Detect which cell encompasses the target text, then output its [X, Y] center coordinate. 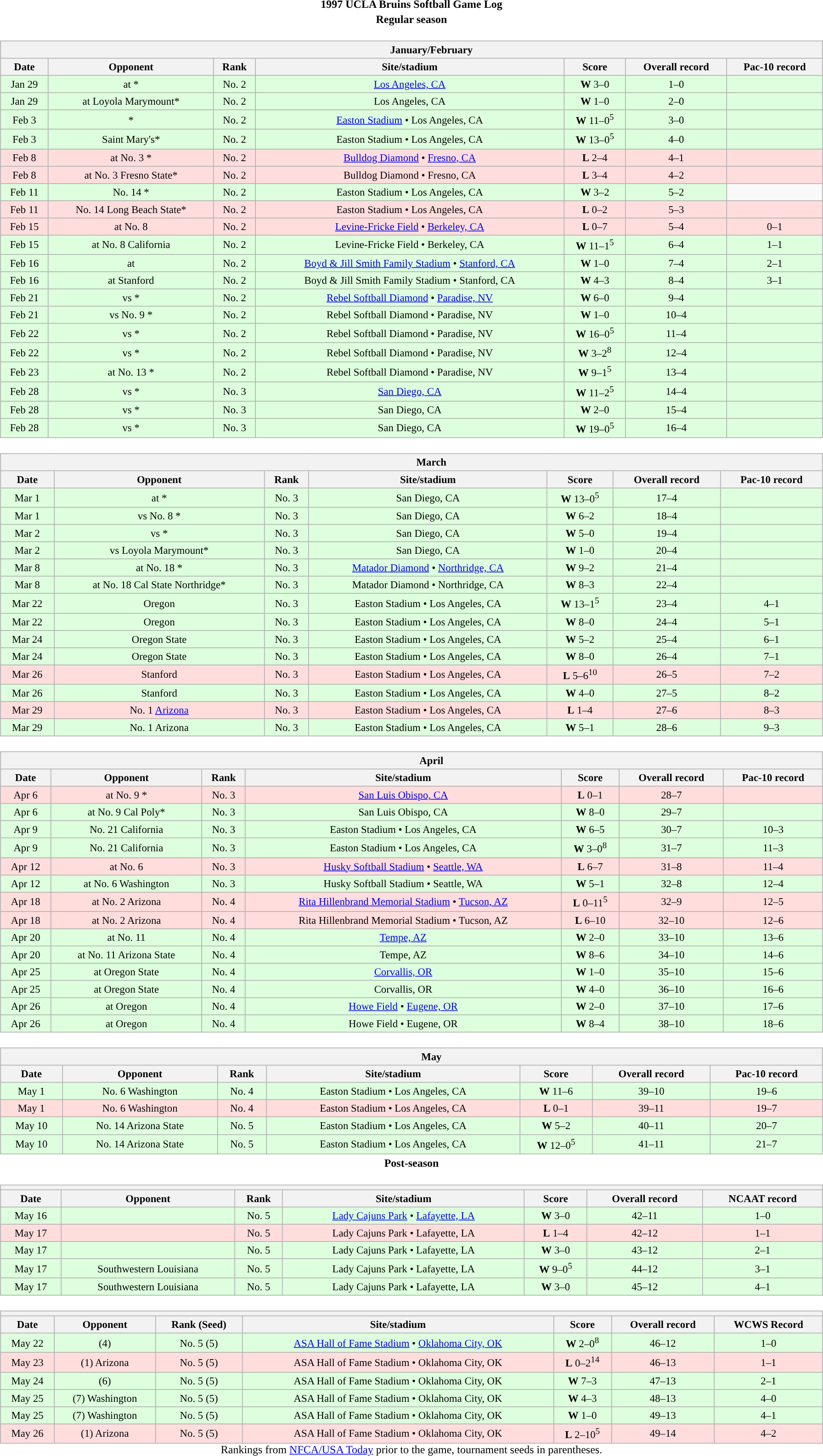
May 23 [28, 1362]
6–1 [772, 639]
7–2 [772, 675]
at No. 11 [127, 937]
0–1 [774, 226]
25–4 [667, 639]
47–13 [663, 1381]
27–5 [667, 693]
19–4 [667, 534]
5–3 [676, 209]
vs No. 9 * [131, 315]
31–8 [671, 866]
16–6 [773, 989]
L 6–10 [591, 920]
W 8–4 [591, 1023]
33–10 [671, 937]
Feb 23 [25, 372]
W 6–5 [591, 830]
L 6–7 [591, 866]
at Loyola Marymount* [131, 101]
vs Loyola Marymount* [159, 551]
* [131, 120]
10–4 [676, 315]
vs No. 8 * [159, 516]
26–5 [667, 675]
8–3 [772, 710]
38–10 [671, 1023]
20–7 [767, 1126]
at No. 11 Arizona State [127, 955]
at No. 6 [127, 866]
W 2–08 [582, 1343]
No. 14 * [131, 192]
W 8–6 [591, 955]
W 6–2 [580, 516]
32–8 [671, 883]
W 13–15 [580, 603]
L 0–214 [582, 1362]
April [411, 760]
40–11 [651, 1126]
42–11 [645, 1215]
May 26 [28, 1434]
31–7 [671, 848]
35–10 [671, 972]
W 11–15 [595, 245]
(6) [105, 1381]
3–0 [676, 120]
No. 14 Long Beach State* [131, 209]
W 9–15 [595, 372]
10–3 [773, 830]
39–11 [651, 1108]
34–10 [671, 955]
L 0–115 [591, 902]
41–11 [651, 1144]
28–6 [667, 727]
46–12 [663, 1343]
at No. 9 * [127, 795]
7–4 [676, 263]
2–0 [676, 101]
May 16 [31, 1215]
5–1 [772, 622]
at Stanford [131, 281]
21–4 [667, 568]
15–6 [773, 972]
20–4 [667, 551]
at [131, 263]
Saint Mary's* [131, 139]
W 11–05 [595, 120]
at No. 18 Cal State Northridge* [159, 585]
9–3 [772, 727]
14–6 [773, 955]
49–14 [663, 1434]
32–10 [671, 920]
42–12 [645, 1233]
March [411, 462]
8–4 [676, 281]
30–7 [671, 830]
at No. 6 Washington [127, 883]
48–13 [663, 1398]
WCWS Record [768, 1325]
18–6 [773, 1023]
26–4 [667, 656]
39–10 [651, 1091]
W 11–25 [595, 391]
W 9–2 [580, 568]
32–9 [671, 902]
24–4 [667, 622]
29–7 [671, 812]
37–10 [671, 1006]
15–4 [676, 410]
7–1 [772, 656]
18–4 [667, 516]
at No. 9 Cal Poly* [127, 812]
L 2–105 [582, 1434]
27–6 [667, 710]
W 5–0 [580, 534]
13–6 [773, 937]
L 5–610 [580, 675]
17–6 [773, 1006]
49–13 [663, 1415]
14–4 [676, 391]
May 24 [28, 1381]
19–6 [767, 1091]
NCAAT record [762, 1198]
44–12 [645, 1268]
at No. 3 Fresno State* [131, 175]
at No. 13 * [131, 372]
W 19–05 [595, 428]
21–7 [767, 1144]
W 3–28 [595, 353]
8–2 [772, 693]
9–4 [676, 298]
16–4 [676, 428]
W 3–2 [595, 192]
12–5 [773, 902]
W 3–08 [591, 848]
May 22 [28, 1343]
36–10 [671, 989]
43–12 [645, 1250]
45–12 [645, 1287]
W 9–05 [556, 1268]
17–4 [667, 498]
23–4 [667, 603]
May [411, 1057]
at No. 8 California [131, 245]
at No. 18 * [159, 568]
W 6–0 [595, 298]
5–2 [676, 192]
W 16–05 [595, 333]
W 8–3 [580, 585]
W 12–05 [556, 1144]
11–3 [773, 848]
L 0–2 [595, 209]
28–7 [671, 795]
6–4 [676, 245]
Rank (Seed) [199, 1325]
19–7 [767, 1108]
13–4 [676, 372]
at No. 8 [131, 226]
L 3–4 [595, 175]
L 2–4 [595, 157]
5–4 [676, 226]
12–6 [773, 920]
22–4 [667, 585]
L 0–7 [595, 226]
(4) [105, 1343]
W 11–6 [556, 1091]
46–13 [663, 1362]
at No. 3 * [131, 157]
January/February [411, 50]
W 7–3 [582, 1381]
